Return (x, y) of the center of cell containing provided text 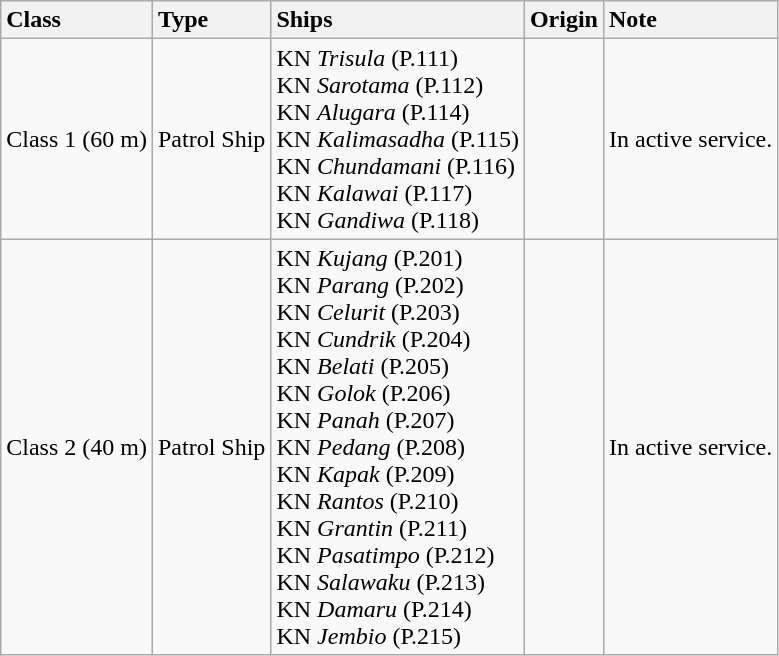
Ships (398, 20)
Class (77, 20)
Type (211, 20)
KN Trisula (P.111) KN Sarotama (P.112) KN Alugara (P.114) KN Kalimasadha (P.115) KN Chundamani (P.116) KN Kalawai (P.117) KN Gandiwa (P.118) (398, 139)
Class 2 (40 m) (77, 447)
Note (690, 20)
Origin (564, 20)
Class 1 (60 m) (77, 139)
